Provide the [X, Y] coordinate of the cell's center where the given text is located.  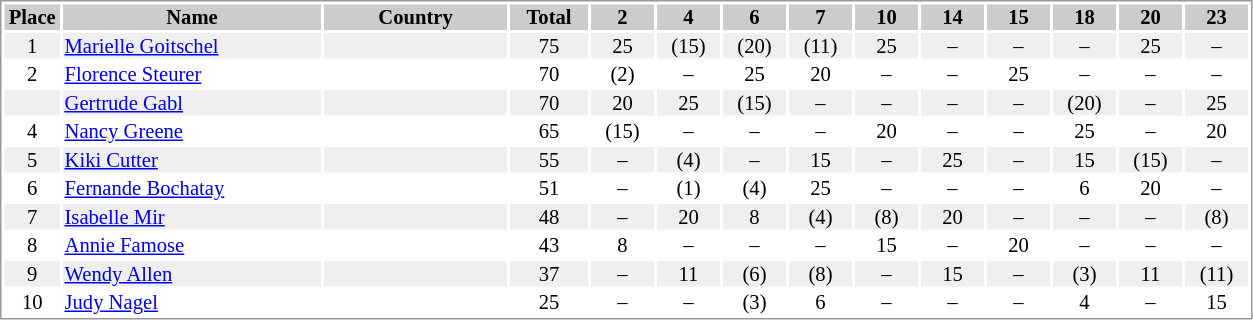
18 [1084, 17]
Isabelle Mir [192, 217]
Gertrude Gabl [192, 103]
37 [549, 274]
Nancy Greene [192, 131]
(6) [754, 274]
23 [1216, 17]
Florence Steurer [192, 75]
Marielle Goitschel [192, 46]
14 [952, 17]
Wendy Allen [192, 274]
43 [549, 245]
65 [549, 131]
55 [549, 160]
Name [192, 17]
1 [32, 46]
Judy Nagel [192, 303]
Total [549, 17]
5 [32, 160]
9 [32, 274]
Place [32, 17]
Fernande Bochatay [192, 189]
75 [549, 46]
51 [549, 189]
(1) [688, 189]
48 [549, 217]
Kiki Cutter [192, 160]
Annie Famose [192, 245]
(2) [622, 75]
Country [416, 17]
